For the text-containing cell, return its midpoint in [x, y] coordinate format. 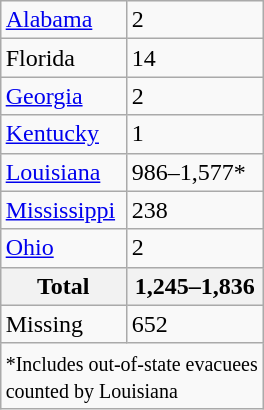
Total [63, 286]
Kentucky [63, 134]
*Includes out-of-state evacuees counted by Louisiana [132, 376]
Ohio [63, 248]
14 [194, 58]
Alabama [63, 20]
Mississippi [63, 210]
652 [194, 324]
1 [194, 134]
986–1,577* [194, 172]
Georgia [63, 96]
238 [194, 210]
Louisiana [63, 172]
1,245–1,836 [194, 286]
Missing [63, 324]
Florida [63, 58]
